Search for the cell housing the specified text and yield its [x, y] center coordinate. 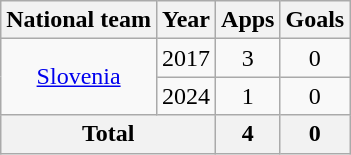
Total [108, 134]
1 [248, 96]
2024 [186, 96]
National team [79, 20]
Slovenia [79, 77]
3 [248, 58]
Year [186, 20]
4 [248, 134]
2017 [186, 58]
Apps [248, 20]
Goals [315, 20]
